Detect which cell encompasses the target text, then output its (X, Y) center coordinate. 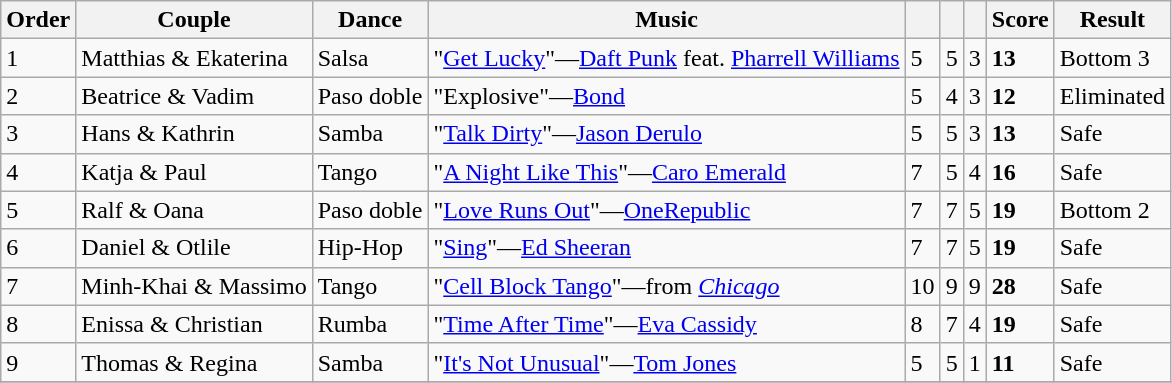
Bottom 3 (1112, 58)
"Talk Dirty"—Jason Derulo (666, 134)
"Explosive"—Bond (666, 96)
Enissa & Christian (194, 324)
"Cell Block Tango"—from Chicago (666, 286)
Beatrice & Vadim (194, 96)
Salsa (370, 58)
Thomas & Regina (194, 362)
28 (1020, 286)
Ralf & Oana (194, 210)
Hip-Hop (370, 248)
Katja & Paul (194, 172)
Music (666, 20)
Couple (194, 20)
"Love Runs Out"—OneRepublic (666, 210)
Matthias & Ekaterina (194, 58)
"Time After Time"—Eva Cassidy (666, 324)
Bottom 2 (1112, 210)
Hans & Kathrin (194, 134)
10 (922, 286)
Score (1020, 20)
Order (38, 20)
2 (38, 96)
"It's Not Unusual"—Tom Jones (666, 362)
Dance (370, 20)
12 (1020, 96)
6 (38, 248)
Minh-Khai & Massimo (194, 286)
16 (1020, 172)
Result (1112, 20)
"Sing"—Ed Sheeran (666, 248)
Daniel & Otlile (194, 248)
Eliminated (1112, 96)
11 (1020, 362)
"A Night Like This"—Caro Emerald (666, 172)
"Get Lucky"—Daft Punk feat. Pharrell Williams (666, 58)
Rumba (370, 324)
